Return [x, y] of the center of cell containing provided text 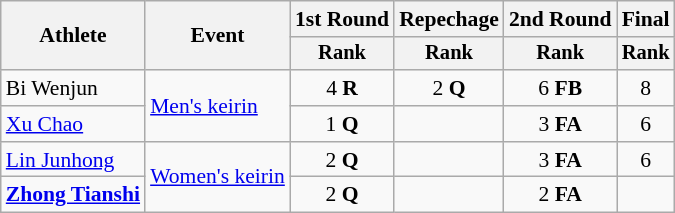
2 FA [560, 195]
8 [646, 88]
Zhong Tianshi [73, 195]
Bi Wenjun [73, 88]
1 Q [342, 124]
Xu Chao [73, 124]
6 FB [560, 88]
Final [646, 19]
1st Round [342, 19]
2nd Round [560, 19]
Repechage [449, 19]
Men's keirin [218, 106]
Athlete [73, 36]
Event [218, 36]
Lin Junhong [73, 160]
4 R [342, 88]
Women's keirin [218, 178]
